Scan for the cell matching the given text and deliver its [X, Y] coordinate at center. 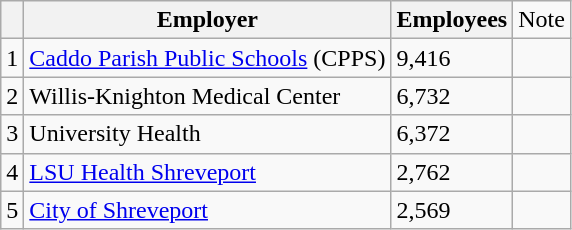
Note [542, 20]
6,372 [452, 134]
City of Shreveport [208, 210]
2,569 [452, 210]
LSU Health Shreveport [208, 172]
University Health [208, 134]
Willis-Knighton Medical Center [208, 96]
9,416 [452, 58]
2 [12, 96]
1 [12, 58]
3 [12, 134]
Employer [208, 20]
Employees [452, 20]
5 [12, 210]
2,762 [452, 172]
6,732 [452, 96]
4 [12, 172]
Caddo Parish Public Schools (CPPS) [208, 58]
